Detect which cell encompasses the target text, then output its [x, y] center coordinate. 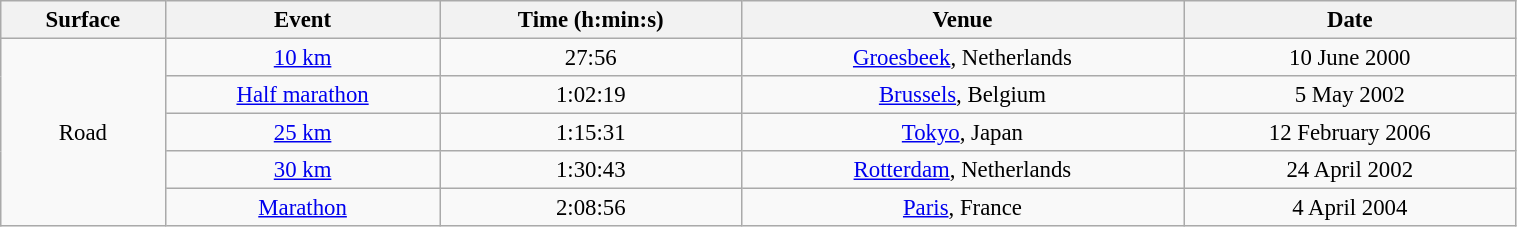
Time (h:min:s) [590, 20]
Paris, France [962, 208]
10 June 2000 [1350, 58]
Rotterdam, Netherlands [962, 170]
24 April 2002 [1350, 170]
30 km [302, 170]
Tokyo, Japan [962, 133]
Half marathon [302, 95]
5 May 2002 [1350, 95]
1:30:43 [590, 170]
Event [302, 20]
Groesbeek, Netherlands [962, 58]
10 km [302, 58]
Surface [83, 20]
1:15:31 [590, 133]
Date [1350, 20]
25 km [302, 133]
Road [83, 133]
Venue [962, 20]
2:08:56 [590, 208]
1:02:19 [590, 95]
Brussels, Belgium [962, 95]
4 April 2004 [1350, 208]
12 February 2006 [1350, 133]
27:56 [590, 58]
Marathon [302, 208]
